Identify which cell holds the provided text, then report its (X, Y) central coordinate. 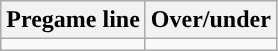
Pregame line (74, 20)
Over/under (210, 20)
